Detect which cell encompasses the target text, then output its (x, y) center coordinate. 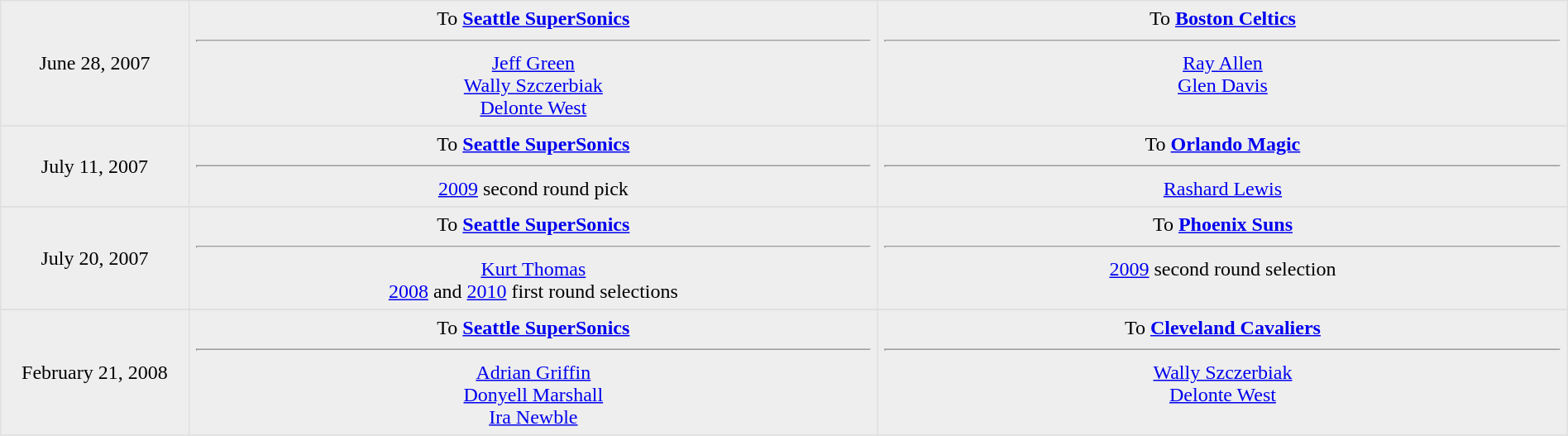
July 20, 2007 (94, 258)
To Boston CelticsRay AllenGlen Davis (1223, 64)
To Phoenix Suns2009 second round selection (1223, 258)
February 21, 2008 (94, 372)
To Cleveland CavaliersWally SzczerbiakDelonte West (1223, 372)
July 11, 2007 (94, 166)
To Seattle SuperSonicsKurt Thomas2008 and 2010 first round selections (533, 258)
To Seattle SuperSonicsJeff GreenWally SzczerbiakDelonte West (533, 64)
June 28, 2007 (94, 64)
To Seattle SuperSonics2009 second round pick (533, 166)
To Orlando MagicRashard Lewis (1223, 166)
To Seattle SuperSonicsAdrian Griffin Donyell Marshall Ira Newble (533, 372)
